For the text-containing cell, return its midpoint in [X, Y] coordinate format. 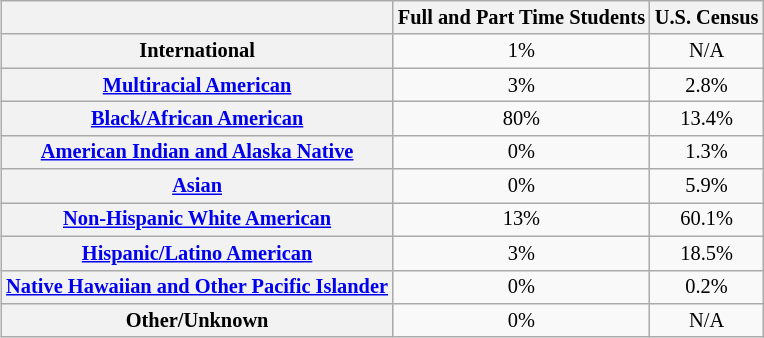
60.1% [706, 220]
U.S. Census [706, 18]
13% [522, 220]
Black/African American [197, 119]
80% [522, 119]
Hispanic/Latino American [197, 253]
Non-Hispanic White American [197, 220]
Multiracial American [197, 85]
Other/Unknown [197, 321]
Native Hawaiian and Other Pacific Islander [197, 287]
American Indian and Alaska Native [197, 152]
5.9% [706, 186]
2.8% [706, 85]
1% [522, 51]
18.5% [706, 253]
Full and Part Time Students [522, 18]
0.2% [706, 287]
International [197, 51]
13.4% [706, 119]
Asian [197, 186]
1.3% [706, 152]
